Determine the [x, y] coordinate at the center of the cell enclosing the given text.  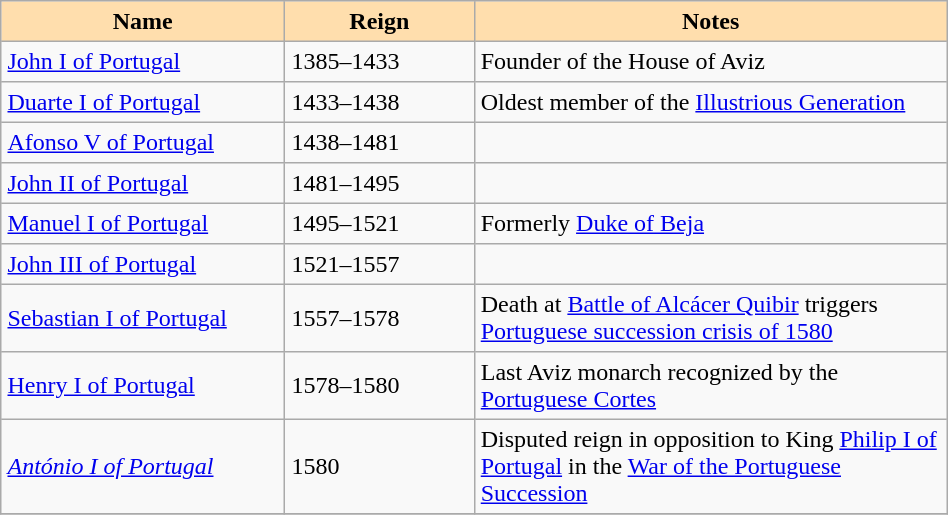
Formerly Duke of Beja [710, 223]
Death at Battle of Alcácer Quibir triggers Portuguese succession crisis of 1580 [710, 318]
Reign [380, 21]
1521–1557 [380, 264]
Disputed reign in opposition to King Philip I of Portugal in the War of the Portuguese Succession [710, 466]
1385–1433 [380, 61]
1495–1521 [380, 223]
1481–1495 [380, 183]
Henry I of Portugal [143, 386]
Oldest member of the Illustrious Generation [710, 102]
1557–1578 [380, 318]
António I of Portugal [143, 466]
1580 [380, 466]
Notes [710, 21]
Founder of the House of Aviz [710, 61]
John III of Portugal [143, 264]
1438–1481 [380, 142]
Name [143, 21]
Sebastian I of Portugal [143, 318]
John I of Portugal [143, 61]
Afonso V of Portugal [143, 142]
Manuel I of Portugal [143, 223]
Last Aviz monarch recognized by the Portuguese Cortes [710, 386]
1433–1438 [380, 102]
1578–1580 [380, 386]
John II of Portugal [143, 183]
Duarte I of Portugal [143, 102]
